Return the (x, y) coordinate for the center point of the cell that contains the specified text.  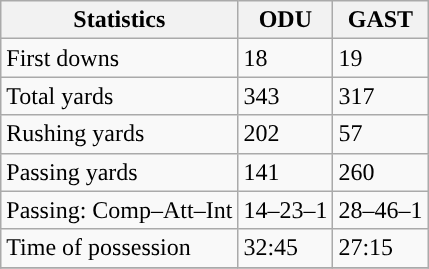
57 (380, 134)
28–46–1 (380, 210)
Passing: Comp–Att–Int (120, 210)
19 (380, 58)
32:45 (286, 248)
317 (380, 96)
202 (286, 134)
14–23–1 (286, 210)
Rushing yards (120, 134)
First downs (120, 58)
141 (286, 172)
18 (286, 58)
Total yards (120, 96)
Time of possession (120, 248)
Statistics (120, 20)
27:15 (380, 248)
Passing yards (120, 172)
ODU (286, 20)
260 (380, 172)
343 (286, 96)
GAST (380, 20)
